Search for the cell housing the specified text and yield its [X, Y] center coordinate. 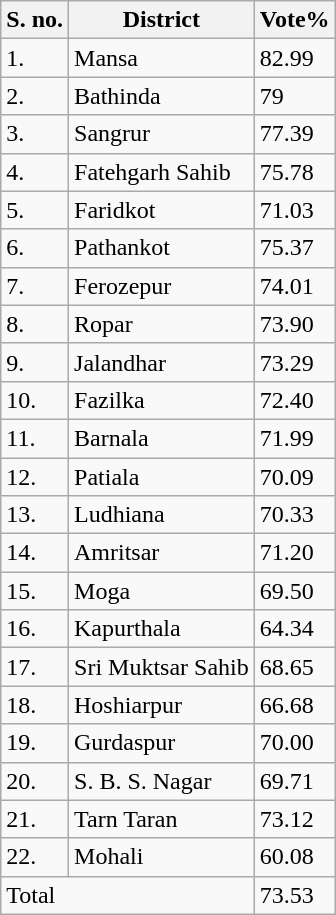
Ferozepur [162, 286]
74.01 [294, 286]
20. [35, 781]
3. [35, 134]
69.50 [294, 591]
5. [35, 210]
Tarn Taran [162, 819]
77.39 [294, 134]
71.20 [294, 553]
16. [35, 629]
Faridkot [162, 210]
Sangrur [162, 134]
Vote% [294, 20]
Bathinda [162, 96]
10. [35, 400]
Hoshiarpur [162, 705]
79 [294, 96]
Patiala [162, 477]
Pathankot [162, 248]
73.12 [294, 819]
17. [35, 667]
73.53 [294, 895]
68.65 [294, 667]
Mohali [162, 857]
66.68 [294, 705]
70.33 [294, 515]
71.99 [294, 438]
71.03 [294, 210]
18. [35, 705]
Amritsar [162, 553]
75.78 [294, 172]
69.71 [294, 781]
72.40 [294, 400]
S. B. S. Nagar [162, 781]
22. [35, 857]
64.34 [294, 629]
S. no. [35, 20]
Ludhiana [162, 515]
1. [35, 58]
Moga [162, 591]
73.90 [294, 324]
2. [35, 96]
70.00 [294, 743]
Ropar [162, 324]
21. [35, 819]
7. [35, 286]
Total [128, 895]
4. [35, 172]
60.08 [294, 857]
19. [35, 743]
70.09 [294, 477]
Fazilka [162, 400]
82.99 [294, 58]
Jalandhar [162, 362]
Barnala [162, 438]
Kapurthala [162, 629]
13. [35, 515]
Mansa [162, 58]
75.37 [294, 248]
15. [35, 591]
Fatehgarh Sahib [162, 172]
9. [35, 362]
6. [35, 248]
Sri Muktsar Sahib [162, 667]
Gurdaspur [162, 743]
73.29 [294, 362]
District [162, 20]
8. [35, 324]
11. [35, 438]
12. [35, 477]
14. [35, 553]
